Identify which cell holds the provided text, then report its (X, Y) central coordinate. 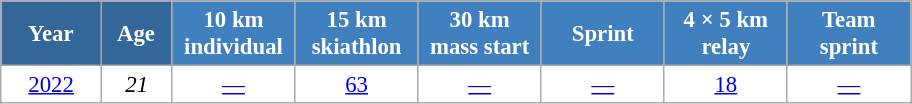
15 km skiathlon (356, 34)
21 (136, 85)
30 km mass start (480, 34)
63 (356, 85)
Team sprint (848, 34)
2022 (52, 85)
4 × 5 km relay (726, 34)
18 (726, 85)
Age (136, 34)
Year (52, 34)
10 km individual (234, 34)
Sprint (602, 34)
